Search for the cell housing the specified text and yield its (X, Y) center coordinate. 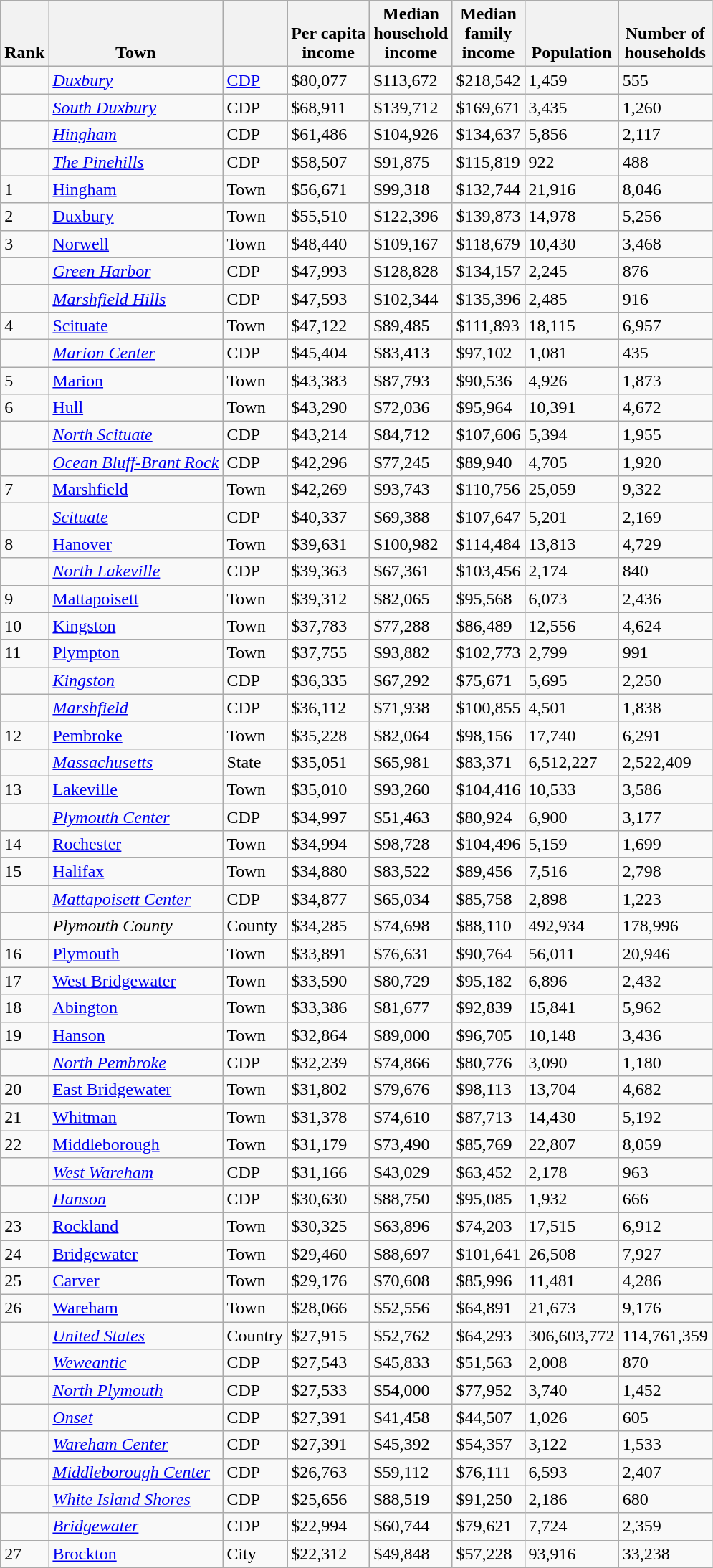
$37,755 (328, 653)
$76,631 (411, 954)
Ocean Bluff-Brant Rock (136, 462)
17,515 (572, 1226)
14,978 (572, 217)
27 (24, 1554)
$91,250 (489, 1499)
Plymouth (136, 954)
$104,496 (489, 845)
666 (665, 1199)
2,245 (572, 271)
8,046 (665, 189)
5,856 (572, 135)
6,512,227 (572, 762)
$48,440 (328, 244)
14,430 (572, 1117)
$102,344 (411, 298)
Population (572, 34)
$107,606 (489, 435)
5,256 (665, 217)
$52,556 (411, 1308)
$95,964 (489, 408)
488 (665, 162)
$89,456 (489, 872)
10,533 (572, 789)
2 (24, 217)
$65,034 (411, 899)
$36,335 (328, 680)
56,011 (572, 954)
Whitman (136, 1117)
$87,713 (489, 1117)
$82,064 (411, 735)
5,159 (572, 845)
24 (24, 1254)
16 (24, 954)
$104,416 (489, 789)
1,838 (665, 708)
Per capitaincome (328, 34)
$54,000 (411, 1390)
$134,637 (489, 135)
Halifax (136, 872)
$31,179 (328, 1144)
$77,952 (489, 1390)
4 (24, 326)
$85,769 (489, 1144)
680 (665, 1499)
$98,728 (411, 845)
8 (24, 544)
$55,510 (328, 217)
15 (24, 872)
2,407 (665, 1472)
$69,388 (411, 517)
9,322 (665, 490)
$81,677 (411, 1008)
$82,065 (411, 599)
$83,413 (411, 353)
$96,705 (489, 1035)
$31,378 (328, 1117)
Rank (24, 34)
Carver (136, 1281)
11,481 (572, 1281)
7,927 (665, 1254)
5,201 (572, 517)
306,603,772 (572, 1336)
4,501 (572, 708)
$40,337 (328, 517)
$28,066 (328, 1308)
$93,743 (411, 490)
$39,363 (328, 571)
555 (665, 80)
$70,608 (411, 1281)
$100,982 (411, 544)
10,148 (572, 1035)
10 (24, 626)
2,169 (665, 517)
$33,590 (328, 981)
Massachusetts (136, 762)
$35,051 (328, 762)
4,926 (572, 381)
$32,864 (328, 1035)
1,920 (665, 462)
$34,997 (328, 817)
4,286 (665, 1281)
21,916 (572, 189)
$45,833 (411, 1363)
Medianhouseholdincome (411, 34)
$128,828 (411, 271)
$65,981 (411, 762)
$25,656 (328, 1499)
Rockland (136, 1226)
$43,214 (328, 435)
$98,113 (489, 1090)
9 (24, 599)
6,896 (572, 981)
East Bridgewater (136, 1090)
Hanover (136, 544)
$79,621 (489, 1526)
Norwell (136, 244)
$34,994 (328, 845)
6,291 (665, 735)
$74,698 (411, 926)
$60,744 (411, 1526)
$35,010 (328, 789)
2,186 (572, 1499)
$29,460 (328, 1254)
South Duxbury (136, 108)
2,178 (572, 1172)
$87,793 (411, 381)
Brockton (136, 1554)
$61,486 (328, 135)
7 (24, 490)
4,729 (665, 544)
City (255, 1554)
$45,404 (328, 353)
2,898 (572, 899)
$99,318 (411, 189)
4,705 (572, 462)
$31,166 (328, 1172)
$34,285 (328, 926)
1,452 (665, 1390)
3,122 (572, 1445)
1,026 (572, 1417)
14 (24, 845)
$22,312 (328, 1554)
$71,938 (411, 708)
$35,228 (328, 735)
$80,776 (489, 1063)
$88,697 (411, 1254)
$34,877 (328, 899)
West Bridgewater (136, 981)
5,962 (665, 1008)
3,090 (572, 1063)
3,468 (665, 244)
County (255, 926)
$139,873 (489, 217)
916 (665, 298)
$88,519 (411, 1499)
$100,855 (489, 708)
1,081 (572, 353)
$49,848 (411, 1554)
$88,110 (489, 926)
7,724 (572, 1526)
$36,112 (328, 708)
$218,542 (489, 80)
$64,891 (489, 1308)
1,533 (665, 1445)
Number ofhouseholds (665, 34)
5 (24, 381)
93,916 (572, 1554)
Mattapoisett Center (136, 899)
1,699 (665, 845)
$80,729 (411, 981)
6 (24, 408)
$41,458 (411, 1417)
$51,463 (411, 817)
$113,672 (411, 80)
2,522,409 (665, 762)
3,740 (572, 1390)
$39,312 (328, 599)
Pembroke (136, 735)
876 (665, 271)
6,900 (572, 817)
Plymouth County (136, 926)
2,174 (572, 571)
5,192 (665, 1117)
33,238 (665, 1554)
Onset (136, 1417)
6,593 (572, 1472)
$86,489 (489, 626)
$27,543 (328, 1363)
25 (24, 1281)
$122,396 (411, 217)
$93,260 (411, 789)
Abington (136, 1008)
5,695 (572, 680)
$95,568 (489, 599)
$115,819 (489, 162)
13,704 (572, 1090)
$103,456 (489, 571)
$64,293 (489, 1336)
$139,712 (411, 108)
$37,783 (328, 626)
Country (255, 1336)
Wareham (136, 1308)
3,436 (665, 1035)
Wareham Center (136, 1445)
Plymouth Center (136, 817)
$67,361 (411, 571)
5,394 (572, 435)
$42,296 (328, 462)
$47,122 (328, 326)
$80,924 (489, 817)
1,459 (572, 80)
$83,371 (489, 762)
2,359 (665, 1526)
2,436 (665, 599)
$89,000 (411, 1035)
$134,157 (489, 271)
Middleborough Center (136, 1472)
$27,915 (328, 1336)
Lakeville (136, 789)
10,430 (572, 244)
20,946 (665, 954)
$51,563 (489, 1363)
$132,744 (489, 189)
$98,156 (489, 735)
$88,750 (411, 1199)
15,841 (572, 1008)
$43,290 (328, 408)
$95,085 (489, 1199)
12,556 (572, 626)
Green Harbor (136, 271)
$58,507 (328, 162)
1,260 (665, 108)
State (255, 762)
21 (24, 1117)
Plympton (136, 653)
$63,896 (411, 1226)
Rochester (136, 845)
$39,631 (328, 544)
$67,292 (411, 680)
1,223 (665, 899)
$43,029 (411, 1172)
4,672 (665, 408)
1,932 (572, 1199)
$135,396 (489, 298)
$63,452 (489, 1172)
$77,245 (411, 462)
$118,679 (489, 244)
3,177 (665, 817)
114,761,359 (665, 1336)
1,955 (665, 435)
$75,671 (489, 680)
492,934 (572, 926)
$44,507 (489, 1417)
$31,802 (328, 1090)
21,673 (572, 1308)
6,073 (572, 599)
$80,077 (328, 80)
$90,536 (489, 381)
1,873 (665, 381)
$84,712 (411, 435)
3 (24, 244)
Hull (136, 408)
Weweantic (136, 1363)
2,798 (665, 872)
9,176 (665, 1308)
$101,641 (489, 1254)
$59,112 (411, 1472)
26,508 (572, 1254)
4,624 (665, 626)
$92,839 (489, 1008)
22 (24, 1144)
2,485 (572, 298)
3,586 (665, 789)
Mattapoisett (136, 599)
22,807 (572, 1144)
840 (665, 571)
$109,167 (411, 244)
$74,610 (411, 1117)
$91,875 (411, 162)
$102,773 (489, 653)
1,180 (665, 1063)
$85,996 (489, 1281)
$111,893 (489, 326)
3,435 (572, 108)
$68,911 (328, 108)
922 (572, 162)
23 (24, 1226)
18 (24, 1008)
10,391 (572, 408)
Marion (136, 381)
2,432 (665, 981)
$114,484 (489, 544)
North Pembroke (136, 1063)
2,008 (572, 1363)
$56,671 (328, 189)
$30,630 (328, 1199)
Middleborough (136, 1144)
$74,203 (489, 1226)
Marshfield Hills (136, 298)
$22,994 (328, 1526)
United States (136, 1336)
20 (24, 1090)
$76,111 (489, 1472)
$26,763 (328, 1472)
8,059 (665, 1144)
$47,593 (328, 298)
13,813 (572, 544)
$33,386 (328, 1008)
17,740 (572, 735)
$29,176 (328, 1281)
2,117 (665, 135)
963 (665, 1172)
17 (24, 981)
$90,764 (489, 954)
Marion Center (136, 353)
19 (24, 1035)
18,115 (572, 326)
7,516 (572, 872)
North Lakeville (136, 571)
$79,676 (411, 1090)
25,059 (572, 490)
$45,392 (411, 1445)
$73,490 (411, 1144)
2,799 (572, 653)
$89,940 (489, 462)
$52,762 (411, 1336)
$83,522 (411, 872)
$97,102 (489, 353)
12 (24, 735)
$27,533 (328, 1390)
6,912 (665, 1226)
$93,882 (411, 653)
6,957 (665, 326)
$33,891 (328, 954)
$42,269 (328, 490)
North Plymouth (136, 1390)
The Pinehills (136, 162)
$72,036 (411, 408)
White Island Shores (136, 1499)
4,682 (665, 1090)
870 (665, 1363)
$107,647 (489, 517)
$74,866 (411, 1063)
$43,383 (328, 381)
2,250 (665, 680)
435 (665, 353)
West Wareham (136, 1172)
$85,758 (489, 899)
Medianfamilyincome (489, 34)
$110,756 (489, 490)
$34,880 (328, 872)
$47,993 (328, 271)
$32,239 (328, 1063)
$89,485 (411, 326)
13 (24, 789)
11 (24, 653)
North Scituate (136, 435)
605 (665, 1417)
26 (24, 1308)
$30,325 (328, 1226)
178,996 (665, 926)
$57,228 (489, 1554)
991 (665, 653)
1 (24, 189)
$77,288 (411, 626)
$104,926 (411, 135)
$169,671 (489, 108)
$54,357 (489, 1445)
$95,182 (489, 981)
